Provide the (x, y) coordinate of the cell's center where the given text is located.  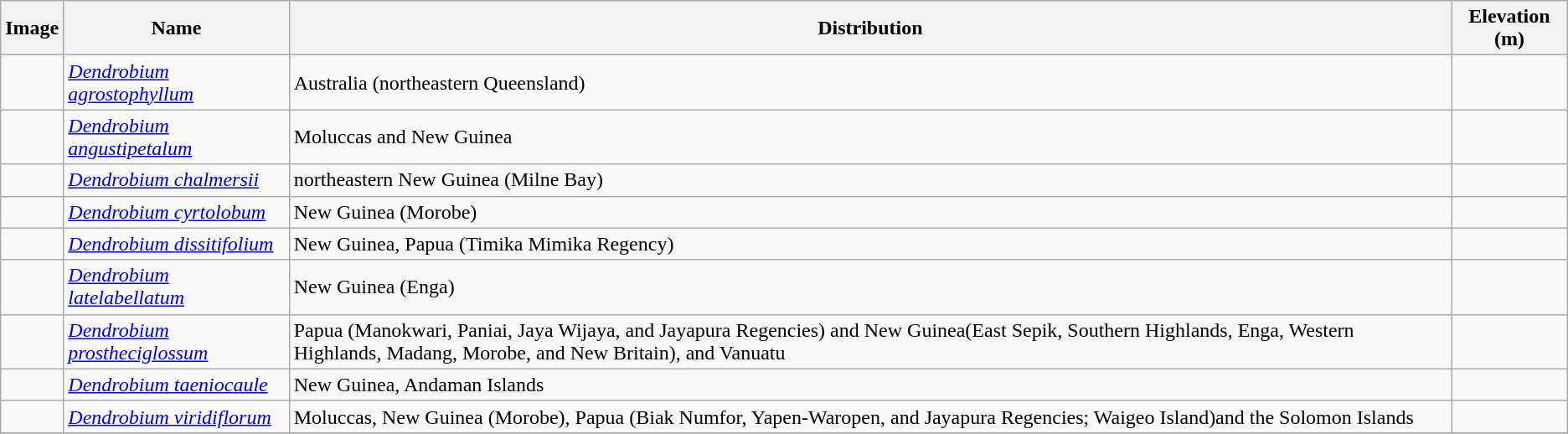
Dendrobium taeniocaule (176, 385)
northeastern New Guinea (Milne Bay) (869, 180)
New Guinea, Andaman Islands (869, 385)
Moluccas and New Guinea (869, 137)
Dendrobium latelabellatum (176, 287)
Dendrobium prostheciglossum (176, 342)
Distribution (869, 28)
New Guinea, Papua (Timika Mimika Regency) (869, 244)
Dendrobium angustipetalum (176, 137)
New Guinea (Enga) (869, 287)
Moluccas, New Guinea (Morobe), Papua (Biak Numfor, Yapen-Waropen, and Jayapura Regencies; Waigeo Island)and the Solomon Islands (869, 416)
Dendrobium cyrtolobum (176, 212)
New Guinea (Morobe) (869, 212)
Dendrobium agrostophyllum (176, 82)
Image (32, 28)
Name (176, 28)
Dendrobium chalmersii (176, 180)
Australia (northeastern Queensland) (869, 82)
Dendrobium dissitifolium (176, 244)
Dendrobium viridiflorum (176, 416)
Elevation (m) (1509, 28)
